Capture the cell that displays the provided text and extract its (X, Y) central coordinate. 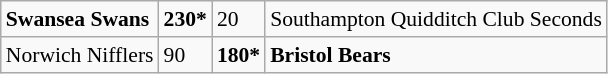
230* (186, 19)
20 (238, 19)
180* (238, 55)
Norwich Nifflers (80, 55)
90 (186, 55)
Southampton Quidditch Club Seconds (436, 19)
Bristol Bears (436, 55)
Swansea Swans (80, 19)
